For the text-containing cell, return its midpoint in (X, Y) coordinate format. 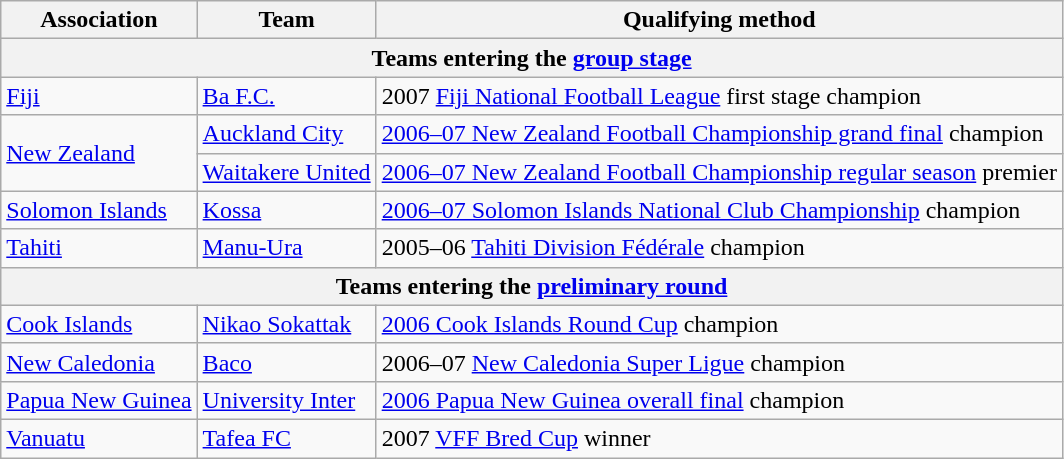
Solomon Islands (99, 210)
2006–07 Solomon Islands National Club Championship champion (719, 210)
2007 VFF Bred Cup winner (719, 438)
Auckland City (286, 134)
Kossa (286, 210)
New Zealand (99, 153)
Cook Islands (99, 324)
Teams entering the group stage (532, 58)
University Inter (286, 400)
Baco (286, 362)
Nikao Sokattak (286, 324)
Tafea FC (286, 438)
2006 Cook Islands Round Cup champion (719, 324)
New Caledonia (99, 362)
2006–07 New Zealand Football Championship grand final champion (719, 134)
Team (286, 20)
2006 Papua New Guinea overall final champion (719, 400)
Fiji (99, 96)
Ba F.C. (286, 96)
Waitakere United (286, 172)
Vanuatu (99, 438)
Manu-Ura (286, 248)
2006–07 New Zealand Football Championship regular season premier (719, 172)
Tahiti (99, 248)
Qualifying method (719, 20)
Teams entering the preliminary round (532, 286)
Association (99, 20)
2007 Fiji National Football League first stage champion (719, 96)
Papua New Guinea (99, 400)
2006–07 New Caledonia Super Ligue champion (719, 362)
2005–06 Tahiti Division Fédérale champion (719, 248)
